Return the (x, y) coordinate for the center point of the cell that contains the specified text.  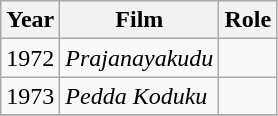
1972 (30, 58)
Pedda Koduku (140, 96)
Prajanayakudu (140, 58)
Role (248, 20)
1973 (30, 96)
Film (140, 20)
Year (30, 20)
